Detect which cell encompasses the target text, then output its (X, Y) center coordinate. 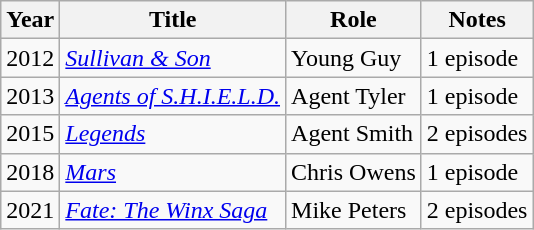
Chris Owens (354, 172)
2018 (30, 172)
Agent Tyler (354, 96)
2013 (30, 96)
2021 (30, 210)
Title (173, 20)
2012 (30, 58)
Notes (477, 20)
Year (30, 20)
Agents of S.H.I.E.L.D. (173, 96)
Mike Peters (354, 210)
2015 (30, 134)
Mars (173, 172)
Fate: The Winx Saga (173, 210)
Agent Smith (354, 134)
Legends (173, 134)
Young Guy (354, 58)
Sullivan & Son (173, 58)
Role (354, 20)
